Find where the given text appears and provide that cell's center as [X, Y] coordinate. 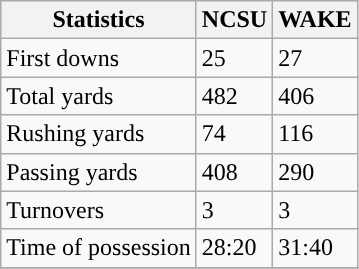
Passing yards [99, 172]
482 [234, 96]
27 [315, 58]
First downs [99, 58]
Statistics [99, 20]
74 [234, 134]
25 [234, 58]
Turnovers [99, 210]
NCSU [234, 20]
Total yards [99, 96]
408 [234, 172]
Rushing yards [99, 134]
28:20 [234, 248]
116 [315, 134]
406 [315, 96]
Time of possession [99, 248]
WAKE [315, 20]
31:40 [315, 248]
290 [315, 172]
